Scan for the cell matching the given text and deliver its (X, Y) coordinate at center. 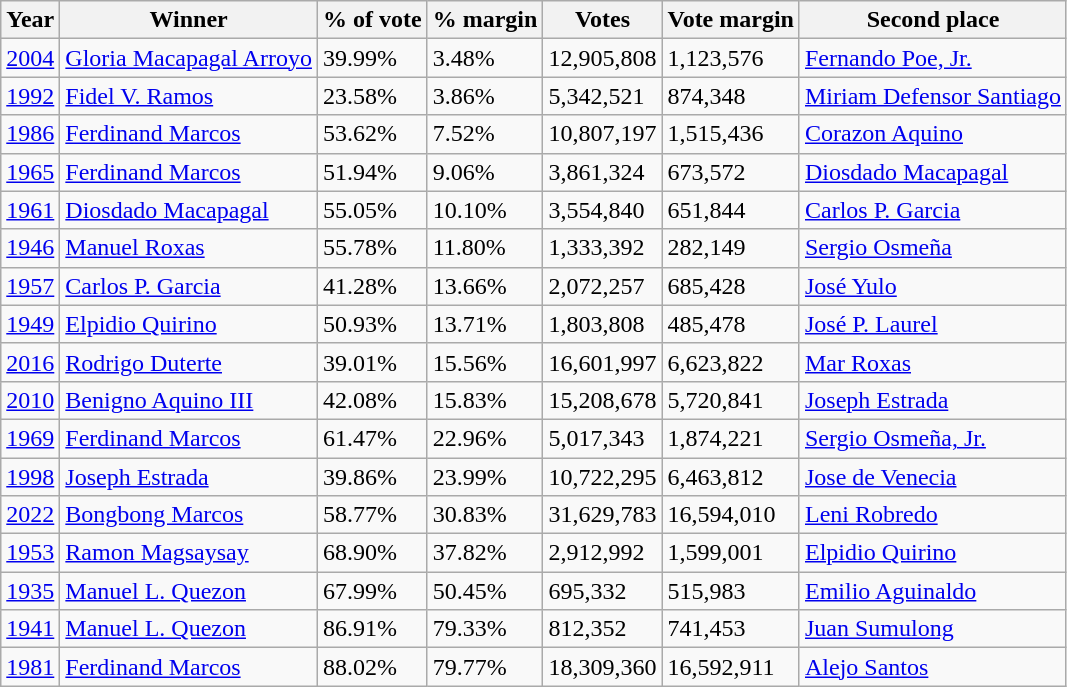
Votes (602, 20)
5,017,343 (602, 438)
Mar Roxas (932, 362)
12,905,808 (602, 58)
6,623,822 (731, 362)
50.45% (485, 591)
10.10% (485, 210)
15.56% (485, 362)
2,912,992 (602, 553)
2022 (30, 515)
6,463,812 (731, 477)
1,123,576 (731, 58)
88.02% (372, 667)
42.08% (372, 400)
79.77% (485, 667)
86.91% (372, 629)
José Yulo (932, 286)
9.06% (485, 172)
3.86% (485, 96)
515,983 (731, 591)
1,333,392 (602, 248)
Gloria Macapagal Arroyo (189, 58)
2010 (30, 400)
10,807,197 (602, 134)
Vote margin (731, 20)
41.28% (372, 286)
Sergio Osmeña, Jr. (932, 438)
282,149 (731, 248)
37.82% (485, 553)
55.05% (372, 210)
1969 (30, 438)
741,453 (731, 629)
Miriam Defensor Santiago (932, 96)
Juan Sumulong (932, 629)
Bongbong Marcos (189, 515)
3.48% (485, 58)
1957 (30, 286)
485,478 (731, 324)
673,572 (731, 172)
1949 (30, 324)
3,554,840 (602, 210)
10,722,295 (602, 477)
22.96% (485, 438)
Winner (189, 20)
Manuel Roxas (189, 248)
2004 (30, 58)
39.99% (372, 58)
Jose de Venecia (932, 477)
1998 (30, 477)
61.47% (372, 438)
39.86% (372, 477)
1986 (30, 134)
55.78% (372, 248)
Benigno Aquino III (189, 400)
1935 (30, 591)
Alejo Santos (932, 667)
67.99% (372, 591)
685,428 (731, 286)
15.83% (485, 400)
Second place (932, 20)
15,208,678 (602, 400)
Emilio Aguinaldo (932, 591)
1953 (30, 553)
Rodrigo Duterte (189, 362)
50.93% (372, 324)
1961 (30, 210)
2,072,257 (602, 286)
18,309,360 (602, 667)
13.71% (485, 324)
5,342,521 (602, 96)
23.58% (372, 96)
651,844 (731, 210)
Corazon Aquino (932, 134)
1965 (30, 172)
812,352 (602, 629)
51.94% (372, 172)
16,594,010 (731, 515)
53.62% (372, 134)
José P. Laurel (932, 324)
1,803,808 (602, 324)
695,332 (602, 591)
79.33% (485, 629)
31,629,783 (602, 515)
Leni Robredo (932, 515)
% of vote (372, 20)
1946 (30, 248)
68.90% (372, 553)
Ramon Magsaysay (189, 553)
2016 (30, 362)
1941 (30, 629)
7.52% (485, 134)
23.99% (485, 477)
58.77% (372, 515)
1,599,001 (731, 553)
1,515,436 (731, 134)
11.80% (485, 248)
Sergio Osmeña (932, 248)
874,348 (731, 96)
1,874,221 (731, 438)
13.66% (485, 286)
Year (30, 20)
Fernando Poe, Jr. (932, 58)
39.01% (372, 362)
1981 (30, 667)
% margin (485, 20)
16,601,997 (602, 362)
16,592,911 (731, 667)
1992 (30, 96)
30.83% (485, 515)
3,861,324 (602, 172)
Fidel V. Ramos (189, 96)
5,720,841 (731, 400)
